Scan for the cell matching the given text and deliver its [X, Y] coordinate at center. 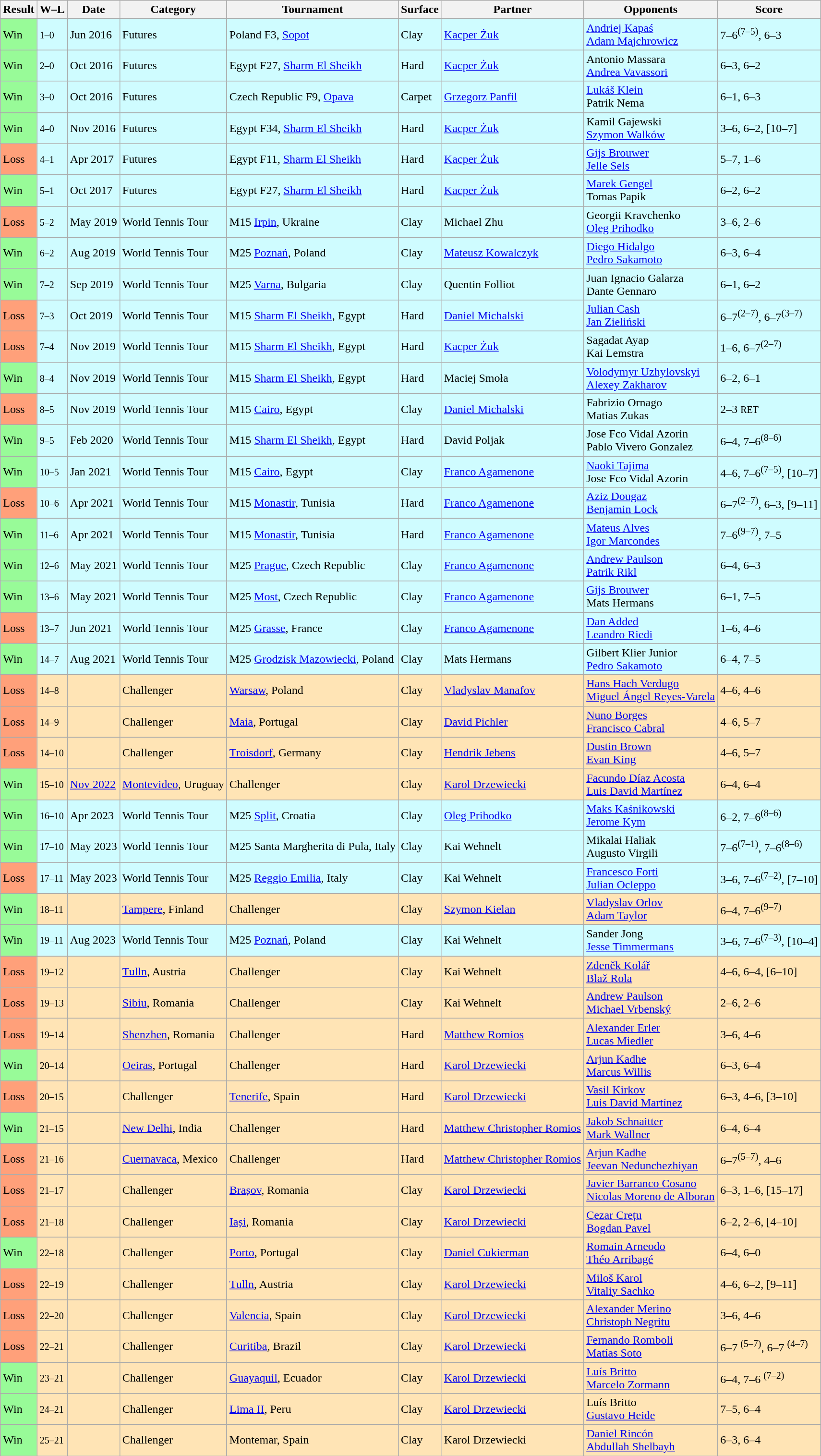
19–12 [52, 972]
Porto, Portugal [312, 1252]
7–5, 6–4 [769, 1409]
10–5 [52, 472]
Antonio Massara Andrea Vavassori [651, 65]
Result [19, 10]
Egypt F34, Sharm El Sheikh [312, 128]
19–14 [52, 1034]
14–8 [52, 691]
M15 Irpin, Ukraine [312, 222]
4–6, 6–2, [9–11] [769, 1284]
Alexander Erler Lucas Miedler [651, 1034]
Shenzhen, Romania [173, 1034]
5–2 [52, 222]
22–18 [52, 1252]
Dan Added Leandro Riedi [651, 628]
18–11 [52, 910]
4–0 [52, 128]
Troisdorf, Germany [312, 753]
Fernando Romboli Matías Soto [651, 1347]
24–21 [52, 1409]
Francesco Forti Julian Ocleppo [651, 878]
M25 Prague, Czech Republic [312, 566]
14–7 [52, 659]
6–1, 7–5 [769, 596]
Jun 2016 [93, 35]
4–6, 7–6(7–5), [10–7] [769, 472]
Gilbert Klier Junior Pedro Sakamoto [651, 659]
Andrew Paulson Patrik Rikl [651, 566]
17–11 [52, 878]
Czech Republic F9, Opava [312, 97]
Date [93, 10]
Hans Hach Verdugo Miguel Ángel Reyes-Varela [651, 691]
Oeiras, Portugal [173, 1065]
6–4, 7–6(9–7) [769, 910]
4–6, 6–4, [6–10] [769, 972]
2–6, 2–6 [769, 1003]
Aug 2021 [93, 659]
7–3 [52, 315]
8–5 [52, 409]
Warsaw, Poland [312, 691]
Matthew Romios [512, 1034]
3–0 [52, 97]
Tournament [312, 10]
Maia, Portugal [312, 721]
20–15 [52, 1097]
Apr 2017 [93, 159]
11–6 [52, 534]
Category [173, 10]
Vladyslav Orlov Adam Taylor [651, 910]
Kamil Gajewski Szymon Walków [651, 128]
6–2, 6–2 [769, 190]
Juan Ignacio Galarza Dante Gennaro [651, 284]
Cezar Crețu Bogdan Pavel [651, 1222]
6–2 [52, 253]
Zdeněk Kolář Blaž Rola [651, 972]
Quentin Folliot [512, 284]
12–6 [52, 566]
6–1, 6–3 [769, 97]
Tenerife, Spain [312, 1097]
Oct 2017 [93, 190]
Jakob Schnaitter Mark Wallner [651, 1128]
21–16 [52, 1159]
Oleg Prihodko [512, 815]
6–7 (5–7), 6–7 (4–7) [769, 1347]
3–6, 7–6(7–3), [10–4] [769, 940]
May 2019 [93, 222]
Julian Cash Jan Zieliński [651, 315]
Surface [420, 10]
6–3, 6–2 [769, 65]
Gijs Brouwer Jelle Sels [651, 159]
Sander Jong Jesse Timmermans [651, 940]
M25 Grodzisk Mazowiecki, Poland [312, 659]
Opponents [651, 10]
7–6(7–5), 6–3 [769, 35]
3–6, 7–6(7–2), [7–10] [769, 878]
25–21 [52, 1441]
9–5 [52, 441]
Cuernavaca, Mexico [173, 1159]
Apr 2023 [93, 815]
Nov 2022 [93, 784]
6–4, 7–6 (7–2) [769, 1377]
Grzegorz Panfil [512, 97]
Mats Hermans [512, 659]
4–6, 4–6 [769, 691]
19–13 [52, 1003]
14–9 [52, 721]
6–4, 7–6(8–6) [769, 441]
Aug 2023 [93, 940]
6–2, 2–6, [4–10] [769, 1222]
M25 Grasse, France [312, 628]
Naoki Tajima Jose Fco Vidal Azorin [651, 472]
M25 Reggio Emilia, Italy [312, 878]
5–1 [52, 190]
3–6, 6–2, [10–7] [769, 128]
M25 Most, Czech Republic [312, 596]
Javier Barranco Cosano Nicolas Moreno de Alboran [651, 1190]
W–L [52, 10]
Maks Kaśnikowski Jerome Kym [651, 815]
New Delhi, India [173, 1128]
Michael Zhu [512, 222]
1–0 [52, 35]
7–6(7–1), 7–6(8–6) [769, 846]
Poland F3, Sopot [312, 35]
Lukáš Klein Patrik Nema [651, 97]
6–7(2–7), 6–3, [9–11] [769, 503]
M25 Split, Croatia [312, 815]
Mikalai Haliak Augusto Virgili [651, 846]
Gijs Brouwer Mats Hermans [651, 596]
5–7, 1–6 [769, 159]
Vasil Kirkov Luis David Martínez [651, 1097]
8–4 [52, 377]
Arjun Kadhe Jeevan Nedunchezhiyan [651, 1159]
10–6 [52, 503]
Alexander Merino Christoph Negritu [651, 1315]
6–7(2–7), 6–7(3–7) [769, 315]
Marek Gengel Tomas Papik [651, 190]
Daniel Rincón Abdullah Shelbayh [651, 1441]
6–4, 7–5 [769, 659]
6–4, 6–0 [769, 1252]
7–6(9–7), 7–5 [769, 534]
Sibiu, Romania [173, 1003]
3–6, 2–6 [769, 222]
Luís Britto Gustavo Heide [651, 1409]
6–2, 6–1 [769, 377]
Hendrik Jebens [512, 753]
Feb 2020 [93, 441]
1–6, 6–7(2–7) [769, 347]
Romain Arneodo Théo Arribagé [651, 1252]
Aziz Dougaz Benjamin Lock [651, 503]
7–2 [52, 284]
4–1 [52, 159]
19–11 [52, 940]
Daniel Cukierman [512, 1252]
2–0 [52, 65]
Georgii Kravchenko Oleg Prihodko [651, 222]
6–3, 1–6, [15–17] [769, 1190]
Nov 2016 [93, 128]
22–19 [52, 1284]
22–20 [52, 1315]
Facundo Díaz Acosta Luis David Martínez [651, 784]
14–10 [52, 753]
17–10 [52, 846]
15–10 [52, 784]
Luís Britto Marcelo Zormann [651, 1377]
6–1, 6–2 [769, 284]
Dustin Brown Evan King [651, 753]
6–3, 4–6, [3–10] [769, 1097]
Fabrizio Ornago Matias Zukas [651, 409]
Lima II, Peru [312, 1409]
Szymon Kielan [512, 910]
Sagadat Ayap Kai Lemstra [651, 347]
Valencia, Spain [312, 1315]
7–4 [52, 347]
1–6, 4–6 [769, 628]
Iași, Romania [312, 1222]
22–21 [52, 1347]
Aug 2019 [93, 253]
Tampere, Finland [173, 910]
21–17 [52, 1190]
2–3 RET [769, 409]
13–7 [52, 628]
Mateusz Kowalczyk [512, 253]
David Pichler [512, 721]
Vladyslav Manafov [512, 691]
16–10 [52, 815]
M25 Varna, Bulgaria [312, 284]
Sep 2019 [93, 284]
6–7(5–7), 4–6 [769, 1159]
M25 Santa Margherita di Pula, Italy [312, 846]
Oct 2019 [93, 315]
Montevideo, Uruguay [173, 784]
Andrew Paulson Michael Vrbenský [651, 1003]
20–14 [52, 1065]
Curitiba, Brazil [312, 1347]
Egypt F11, Sharm El Sheikh [312, 159]
6–4, 6–3 [769, 566]
Partner [512, 10]
Montemar, Spain [312, 1441]
Maciej Smoła [512, 377]
Jan 2021 [93, 472]
Score [769, 10]
Guayaquil, Ecuador [312, 1377]
Volodymyr Uzhylovskyi Alexey Zakharov [651, 377]
21–18 [52, 1222]
6–2, 7–6(8–6) [769, 815]
Mateus Alves Igor Marcondes [651, 534]
Brașov, Romania [312, 1190]
Jose Fco Vidal Azorin Pablo Vivero Gonzalez [651, 441]
13–6 [52, 596]
David Poljak [512, 441]
21–15 [52, 1128]
Arjun Kadhe Marcus Willis [651, 1065]
Nuno Borges Francisco Cabral [651, 721]
Diego Hidalgo Pedro Sakamoto [651, 253]
Jun 2021 [93, 628]
Carpet [420, 97]
23–21 [52, 1377]
Miloš Karol Vitaliy Sachko [651, 1284]
Andriej Kapaś Adam Majchrowicz [651, 35]
